Extract the [x, y] coordinate from the center of the cell holding the provided text.  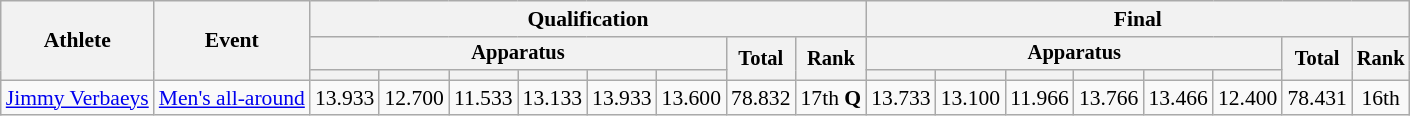
11.966 [1040, 98]
Jimmy Verbaeys [78, 98]
13.733 [900, 98]
13.466 [1178, 98]
Athlete [78, 40]
13.133 [552, 98]
16th [1381, 98]
13.766 [1108, 98]
12.700 [414, 98]
Final [1138, 19]
13.600 [692, 98]
78.832 [760, 98]
11.533 [484, 98]
13.100 [970, 98]
78.431 [1316, 98]
Men's all-around [232, 98]
Qualification [588, 19]
Event [232, 40]
12.400 [1248, 98]
17th Q [832, 98]
